For the text-containing cell, return its midpoint in [X, Y] coordinate format. 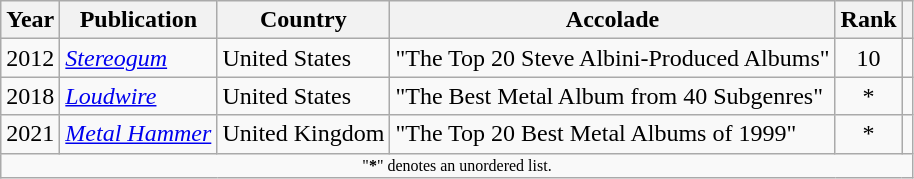
Publication [138, 20]
Year [30, 20]
2012 [30, 58]
Rank [868, 20]
"The Top 20 Steve Albini-Produced Albums" [612, 58]
2021 [30, 134]
Loudwire [138, 96]
Metal Hammer [138, 134]
"The Top 20 Best Metal Albums of 1999" [612, 134]
United Kingdom [304, 134]
"*" denotes an unordered list. [457, 165]
Stereogum [138, 58]
2018 [30, 96]
10 [868, 58]
Country [304, 20]
Accolade [612, 20]
"The Best Metal Album from 40 Subgenres" [612, 96]
